Capture the cell that displays the provided text and extract its [X, Y] central coordinate. 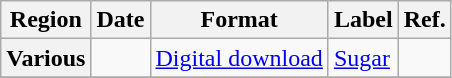
Region [46, 20]
Label [363, 20]
Format [239, 20]
Digital download [239, 58]
Date [120, 20]
Various [46, 58]
Ref. [424, 20]
Sugar [363, 58]
